Identify which cell holds the provided text, then report its [X, Y] central coordinate. 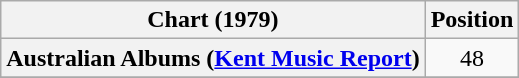
48 [472, 58]
Position [472, 20]
Chart (1979) [213, 20]
Australian Albums (Kent Music Report) [213, 58]
